Scan for the cell matching the given text and deliver its [X, Y] coordinate at center. 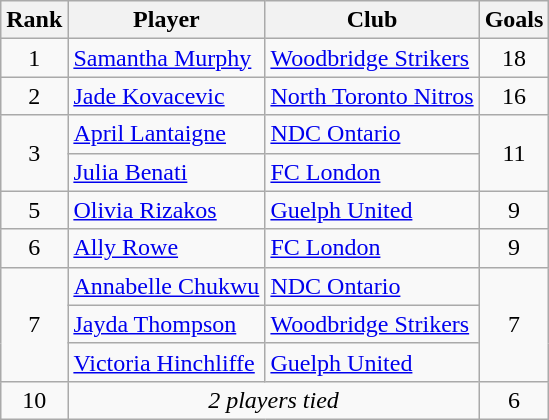
10 [34, 400]
Samantha Murphy [166, 58]
Rank [34, 20]
1 [34, 58]
11 [514, 153]
Jade Kovacevic [166, 96]
Goals [514, 20]
5 [34, 210]
Julia Benati [166, 172]
Annabelle Chukwu [166, 286]
Club [372, 20]
Jayda Thompson [166, 324]
18 [514, 58]
3 [34, 153]
April Lantaigne [166, 134]
North Toronto Nitros [372, 96]
Victoria Hinchliffe [166, 362]
Olivia Rizakos [166, 210]
16 [514, 96]
2 [34, 96]
2 players tied [274, 400]
Player [166, 20]
Ally Rowe [166, 248]
